Return [x, y] of the center of cell containing provided text 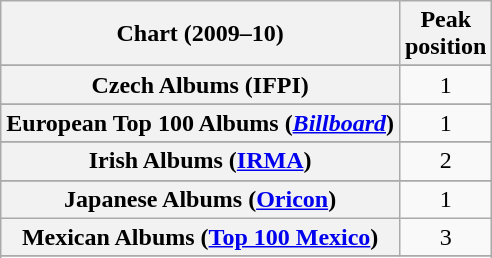
Mexican Albums (Top 100 Mexico) [200, 237]
Czech Albums (IFPI) [200, 85]
Chart (2009–10) [200, 34]
European Top 100 Albums (Billboard) [200, 123]
Irish Albums (IRMA) [200, 161]
Japanese Albums (Oricon) [200, 199]
2 [445, 161]
Peakposition [445, 34]
3 [445, 237]
